Provide the (x, y) coordinate of the cell's center where the given text is located.  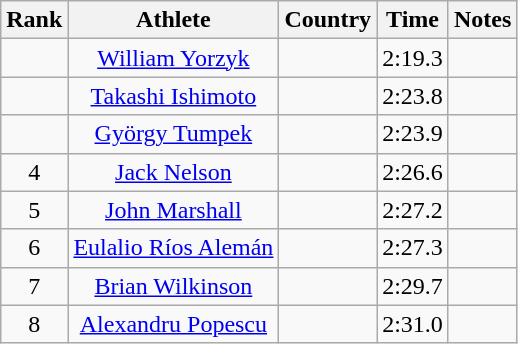
2:23.8 (413, 96)
Alexandru Popescu (174, 324)
Time (413, 20)
Country (328, 20)
2:23.9 (413, 134)
5 (34, 210)
2:26.6 (413, 172)
William Yorzyk (174, 58)
Brian Wilkinson (174, 286)
8 (34, 324)
Takashi Ishimoto (174, 96)
4 (34, 172)
Eulalio Ríos Alemán (174, 248)
2:29.7 (413, 286)
2:27.2 (413, 210)
Notes (482, 20)
2:27.3 (413, 248)
2:19.3 (413, 58)
2:31.0 (413, 324)
György Tumpek (174, 134)
Athlete (174, 20)
Rank (34, 20)
John Marshall (174, 210)
7 (34, 286)
6 (34, 248)
Jack Nelson (174, 172)
